Return the [X, Y] coordinate for the center point of the cell that contains the specified text.  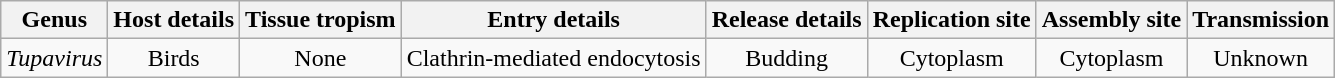
None [321, 58]
Replication site [952, 20]
Release details [786, 20]
Birds [174, 58]
Tissue tropism [321, 20]
Tupavirus [54, 58]
Host details [174, 20]
Transmission [1261, 20]
Budding [786, 58]
Assembly site [1111, 20]
Genus [54, 20]
Clathrin-mediated endocytosis [554, 58]
Entry details [554, 20]
Unknown [1261, 58]
